Return the (X, Y) coordinate for the center point of the cell that contains the specified text.  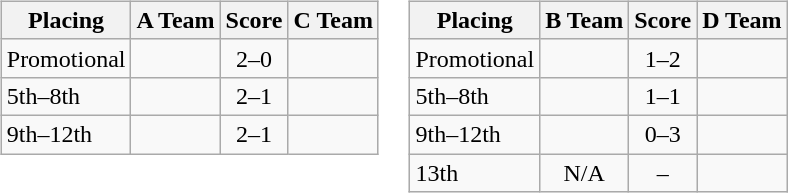
N/A (584, 173)
0–3 (663, 134)
B Team (584, 20)
C Team (333, 20)
– (663, 173)
A Team (176, 20)
13th (475, 173)
D Team (742, 20)
1–1 (663, 96)
2–0 (254, 58)
1–2 (663, 58)
